Return the [x, y] coordinate for the center point of the cell that contains the specified text.  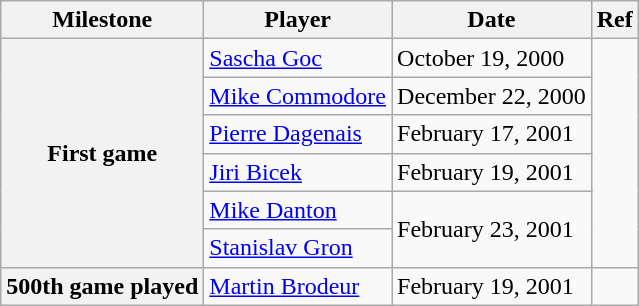
Date [492, 20]
Stanislav Gron [298, 248]
October 19, 2000 [492, 58]
Martin Brodeur [298, 286]
Milestone [102, 20]
Mike Danton [298, 210]
Sascha Goc [298, 58]
Pierre Dagenais [298, 134]
February 17, 2001 [492, 134]
December 22, 2000 [492, 96]
500th game played [102, 286]
Player [298, 20]
Jiri Bicek [298, 172]
First game [102, 153]
Mike Commodore [298, 96]
February 23, 2001 [492, 229]
Ref [614, 20]
